Search for the cell housing the specified text and yield its [x, y] center coordinate. 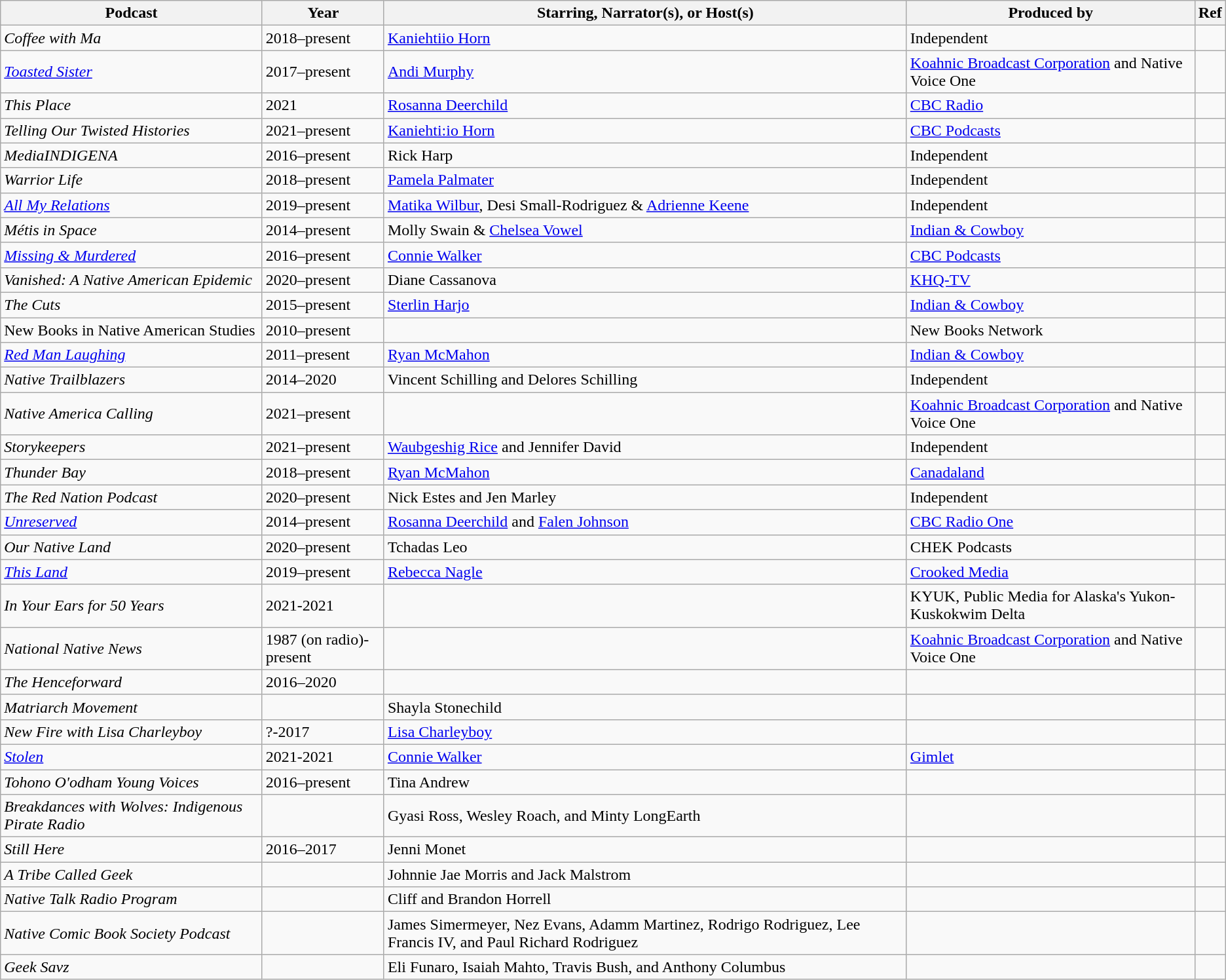
A Tribe Called Geek [132, 875]
Canadaland [1050, 472]
Matriarch Movement [132, 707]
New Books Network [1050, 330]
The Red Nation Podcast [132, 497]
Molly Swain & Chelsea Vowel [645, 230]
New Fire with Lisa Charleyboy [132, 732]
Storykeepers [132, 447]
Starring, Narrator(s), or Host(s) [645, 13]
Stolen [132, 757]
1987 (on radio)-present [323, 649]
This Place [132, 105]
2016–2020 [323, 682]
The Henceforward [132, 682]
KYUK, Public Media for Alaska's Yukon-Kuskokwim Delta [1050, 605]
Jenni Monet [645, 850]
Matika Wilbur, Desi Small-Rodriguez & Adrienne Keene [645, 205]
Tina Andrew [645, 782]
Waubgeshig Rice and Jennifer David [645, 447]
Diane Cassanova [645, 280]
National Native News [132, 649]
Still Here [132, 850]
2015–present [323, 305]
Telling Our Twisted Histories [132, 130]
?-2017 [323, 732]
Ref [1210, 13]
Kaniehti:io Horn [645, 130]
Rebecca Nagle [645, 572]
Rosanna Deerchild and Falen Johnson [645, 522]
MediaINDIGENA [132, 155]
Toasted Sister [132, 72]
Unreserved [132, 522]
Crooked Media [1050, 572]
Sterlin Harjo [645, 305]
In Your Ears for 50 Years [132, 605]
Red Man Laughing [132, 355]
2011–present [323, 355]
Geek Savz [132, 967]
Missing & Murdered [132, 255]
Podcast [132, 13]
Pamela Palmater [645, 180]
This Land [132, 572]
2021 [323, 105]
Tohono O'odham Young Voices [132, 782]
Gyasi Ross, Wesley Roach, and Minty LongEarth [645, 816]
Johnnie Jae Morris and Jack Malstrom [645, 875]
Produced by [1050, 13]
2017–present [323, 72]
Coffee with Ma [132, 38]
All My Relations [132, 205]
2016–2017 [323, 850]
Thunder Bay [132, 472]
Native Talk Radio Program [132, 899]
Native America Calling [132, 414]
Breakdances with Wolves: Indigenous Pirate Radio [132, 816]
Lisa Charleyboy [645, 732]
Gimlet [1050, 757]
Vincent Schilling and Delores Schilling [645, 380]
Rick Harp [645, 155]
CBC Radio [1050, 105]
Year [323, 13]
Cliff and Brandon Horrell [645, 899]
Shayla Stonechild [645, 707]
KHQ-TV [1050, 280]
CHEK Podcasts [1050, 547]
Native Trailblazers [132, 380]
2010–present [323, 330]
Tchadas Leo [645, 547]
Native Comic Book Society Podcast [132, 933]
New Books in Native American Studies [132, 330]
2014–2020 [323, 380]
Warrior Life [132, 180]
James Simermeyer, Nez Evans, Adamm Martinez, Rodrigo Rodriguez, Lee Francis IV, and Paul Richard Rodriguez [645, 933]
CBC Radio One [1050, 522]
Métis in Space [132, 230]
Andi Murphy [645, 72]
Nick Estes and Jen Marley [645, 497]
Eli Funaro, Isaiah Mahto, Travis Bush, and Anthony Columbus [645, 967]
Kaniehtiio Horn [645, 38]
Vanished: A Native American Epidemic [132, 280]
Rosanna Deerchild [645, 105]
The Cuts [132, 305]
Our Native Land [132, 547]
